From the cell containing the given text, extract its center point as (x, y) coordinate. 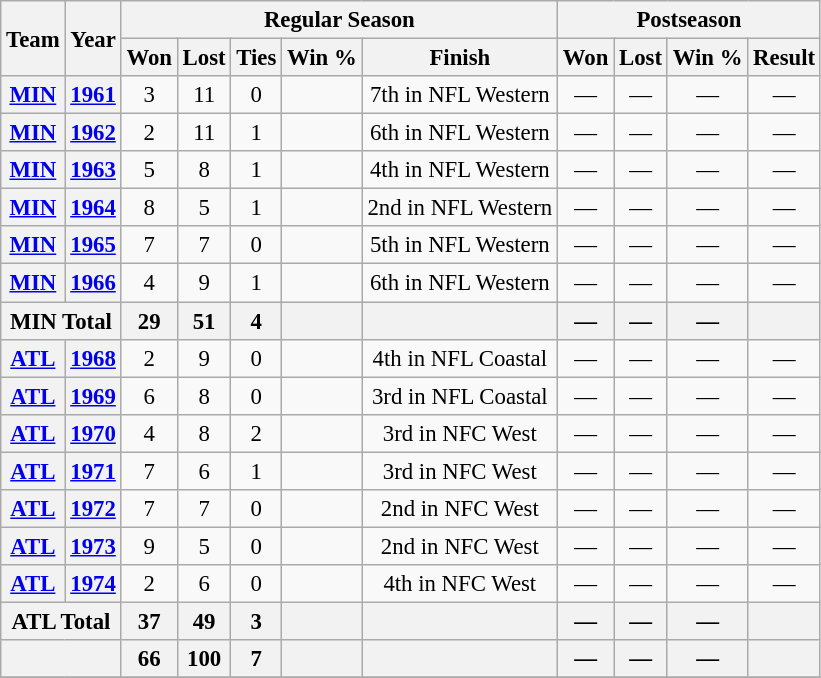
1965 (93, 245)
Ties (256, 58)
51 (204, 321)
Team (33, 38)
1964 (93, 208)
1966 (93, 283)
2nd in NFL Western (460, 208)
1968 (93, 358)
5th in NFL Western (460, 245)
49 (204, 621)
ATL Total (61, 621)
Year (93, 38)
MIN Total (61, 321)
4th in NFL Western (460, 170)
1969 (93, 396)
1961 (93, 95)
Result (784, 58)
100 (204, 659)
1972 (93, 509)
Finish (460, 58)
1973 (93, 546)
3rd in NFL Coastal (460, 396)
29 (149, 321)
Regular Season (339, 20)
66 (149, 659)
1971 (93, 471)
1970 (93, 433)
1962 (93, 133)
1974 (93, 584)
Postseason (690, 20)
4th in NFC West (460, 584)
7th in NFL Western (460, 95)
1963 (93, 170)
4th in NFL Coastal (460, 358)
37 (149, 621)
